Determine the [x, y] coordinate at the center of the cell enclosing the given text.  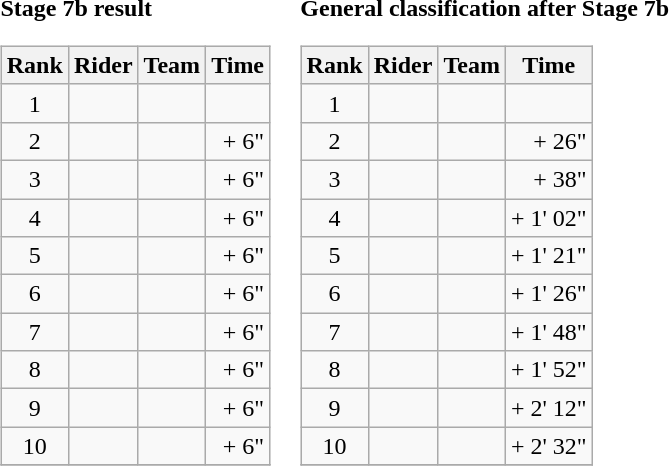
+ 2' 12" [548, 408]
+ 1' 21" [548, 256]
+ 1' 48" [548, 332]
+ 38" [548, 179]
+ 1' 02" [548, 217]
+ 2' 32" [548, 446]
+ 1' 26" [548, 294]
+ 26" [548, 141]
+ 1' 52" [548, 370]
